Extract the (X, Y) coordinate from the center of the cell holding the provided text.  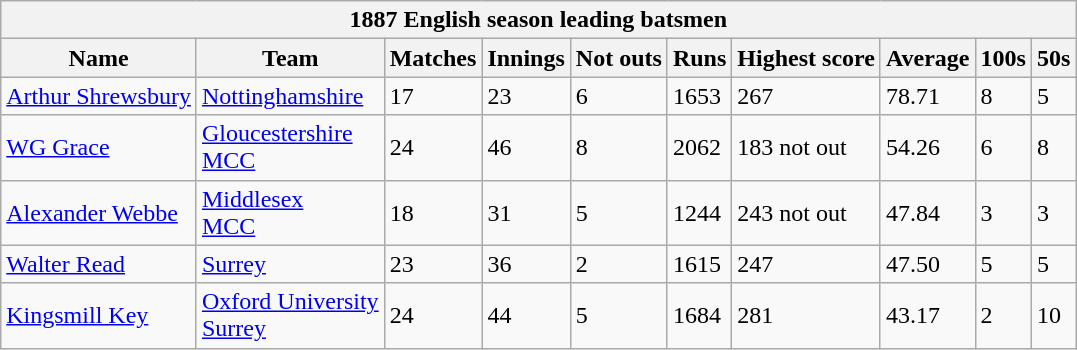
1615 (699, 264)
Walter Read (99, 264)
Not outs (618, 58)
247 (806, 264)
Innings (526, 58)
GloucestershireMCC (290, 148)
100s (1003, 58)
43.17 (928, 316)
2062 (699, 148)
Kingsmill Key (99, 316)
Highest score (806, 58)
47.84 (928, 212)
MiddlesexMCC (290, 212)
46 (526, 148)
1684 (699, 316)
243 not out (806, 212)
50s (1053, 58)
267 (806, 96)
Name (99, 58)
78.71 (928, 96)
1244 (699, 212)
54.26 (928, 148)
10 (1053, 316)
Arthur Shrewsbury (99, 96)
Team (290, 58)
Alexander Webbe (99, 212)
17 (433, 96)
Matches (433, 58)
281 (806, 316)
Nottinghamshire (290, 96)
183 not out (806, 148)
1653 (699, 96)
WG Grace (99, 148)
Surrey (290, 264)
36 (526, 264)
Average (928, 58)
Oxford UniversitySurrey (290, 316)
1887 English season leading batsmen (538, 20)
31 (526, 212)
18 (433, 212)
Runs (699, 58)
47.50 (928, 264)
44 (526, 316)
